Return the (X, Y) coordinate for the center point of the cell that contains the specified text.  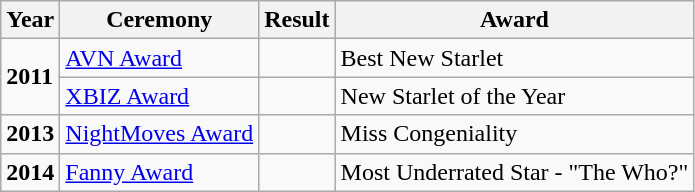
AVN Award (160, 58)
XBIZ Award (160, 96)
NightMoves Award (160, 134)
2013 (30, 134)
New Starlet of the Year (514, 96)
Award (514, 20)
Result (297, 20)
Ceremony (160, 20)
Year (30, 20)
Best New Starlet (514, 58)
Fanny Award (160, 172)
Most Underrated Star - "The Who?" (514, 172)
Miss Congeniality (514, 134)
2014 (30, 172)
2011 (30, 77)
